Pinpoint the cell where the given text exists, returning its [X, Y] midpoint coordinate. 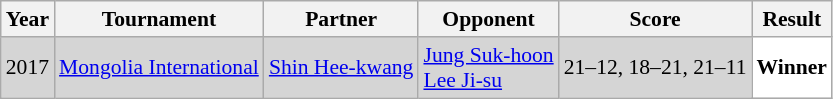
Partner [342, 19]
Result [792, 19]
Jung Suk-hoon Lee Ji-su [488, 68]
Year [28, 19]
2017 [28, 68]
Winner [792, 68]
Mongolia International [159, 68]
21–12, 18–21, 21–11 [656, 68]
Tournament [159, 19]
Shin Hee-kwang [342, 68]
Score [656, 19]
Opponent [488, 19]
